Search for the cell housing the specified text and yield its (X, Y) center coordinate. 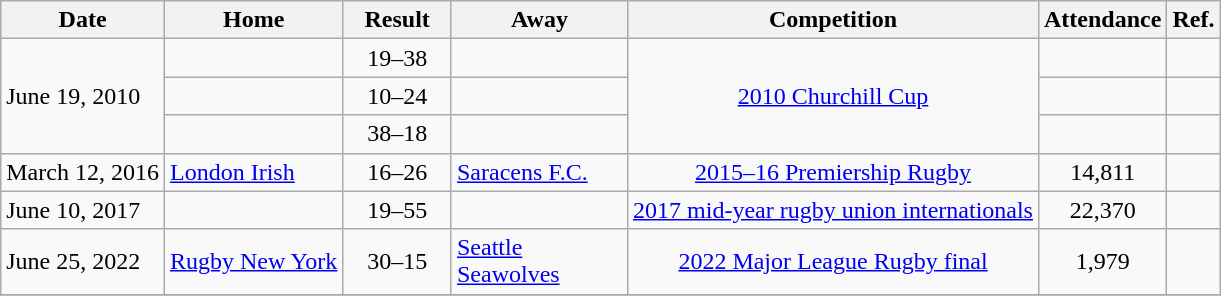
22,370 (1102, 210)
2010 Churchill Cup (834, 96)
June 25, 2022 (83, 262)
2022 Major League Rugby final (834, 262)
Away (539, 20)
16–26 (398, 172)
Date (83, 20)
19–38 (398, 58)
10–24 (398, 96)
June 19, 2010 (83, 96)
Ref. (1194, 20)
30–15 (398, 262)
Seattle Seawolves (539, 262)
Competition (834, 20)
March 12, 2016 (83, 172)
38–18 (398, 134)
Result (398, 20)
14,811 (1102, 172)
19–55 (398, 210)
Home (253, 20)
2017 mid-year rugby union internationals (834, 210)
London Irish (253, 172)
June 10, 2017 (83, 210)
Rugby New York (253, 262)
1,979 (1102, 262)
Saracens F.C. (539, 172)
Attendance (1102, 20)
2015–16 Premiership Rugby (834, 172)
